Determine the (x, y) coordinate at the center of the cell enclosing the given text.  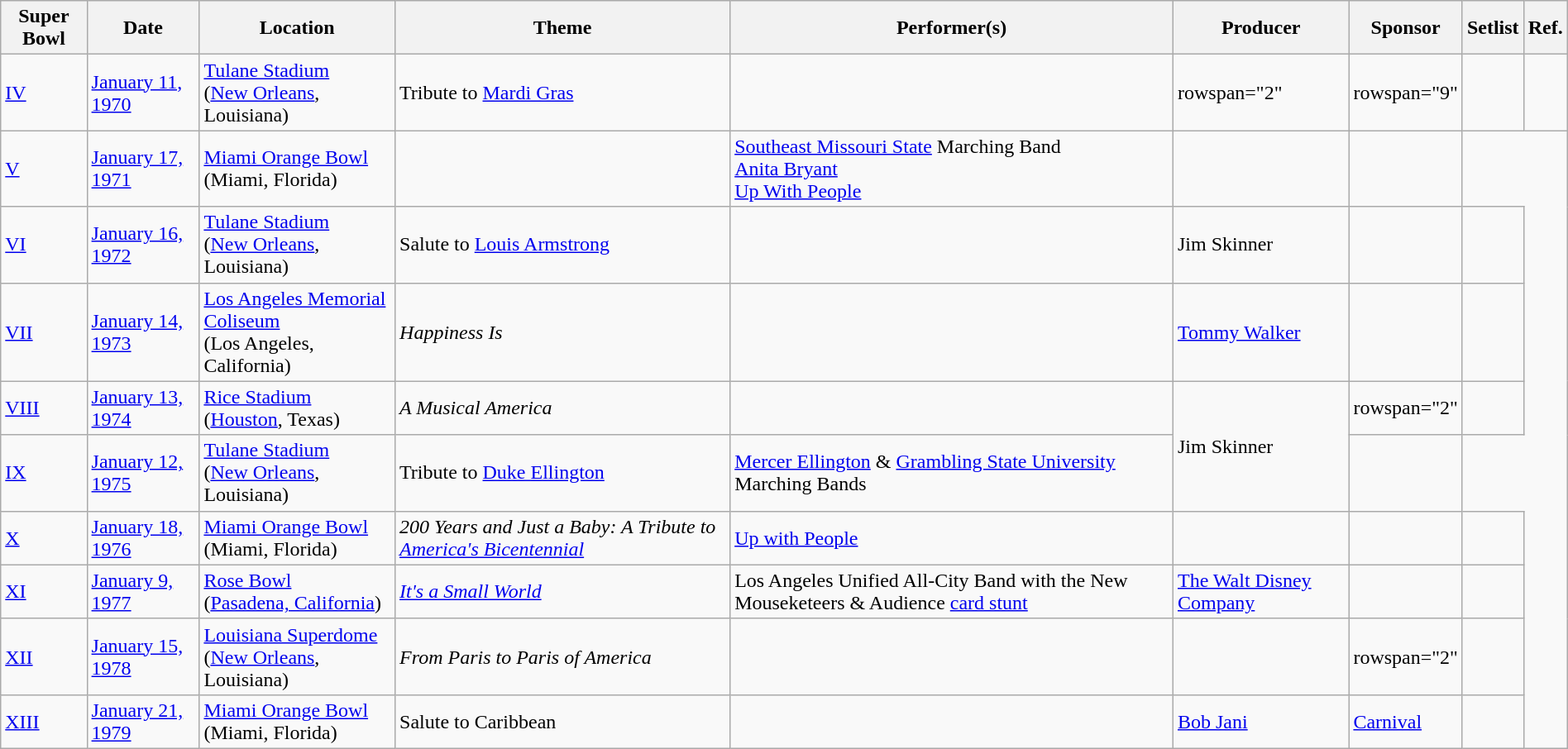
XII (44, 656)
Performer(s) (952, 28)
Theme (562, 28)
VI (44, 245)
XI (44, 592)
200 Years and Just a Baby: A Tribute to America's Bicentennial (562, 537)
January 9, 1977 (143, 592)
Up with People (952, 537)
IV (44, 93)
Ref. (1545, 28)
Setlist (1493, 28)
Tribute to Duke Ellington (562, 473)
It's a Small World (562, 592)
X (44, 537)
XIII (44, 721)
January 21, 1979 (143, 721)
Salute to Louis Armstrong (562, 245)
Southeast Missouri State Marching BandAnita BryantUp With People (952, 169)
Rose Bowl(Pasadena, California) (298, 592)
V (44, 169)
rowspan="9" (1406, 93)
Date (143, 28)
Happiness Is (562, 332)
January 14, 1973 (143, 332)
January 17, 1971 (143, 169)
January 18, 1976 (143, 537)
Tommy Walker (1260, 332)
VII (44, 332)
Tribute to Mardi Gras (562, 93)
Carnival (1406, 721)
January 16, 1972 (143, 245)
Mercer Ellington & Grambling State University Marching Bands (952, 473)
The Walt Disney Company (1260, 592)
January 15, 1978 (143, 656)
January 12, 1975 (143, 473)
January 13, 1974 (143, 408)
Louisiana Superdome(New Orleans, Louisiana) (298, 656)
Bob Jani (1260, 721)
Rice Stadium(Houston, Texas) (298, 408)
Salute to Caribbean (562, 721)
Super Bowl (44, 28)
January 11, 1970 (143, 93)
IX (44, 473)
Producer (1260, 28)
Los Angeles Memorial Coliseum(Los Angeles, California) (298, 332)
Los Angeles Unified All-City Band with the New Mouseketeers & Audience card stunt (952, 592)
Location (298, 28)
VIII (44, 408)
A Musical America (562, 408)
From Paris to Paris of America (562, 656)
Sponsor (1406, 28)
